Find where the given text appears and provide that cell's center as (X, Y) coordinate. 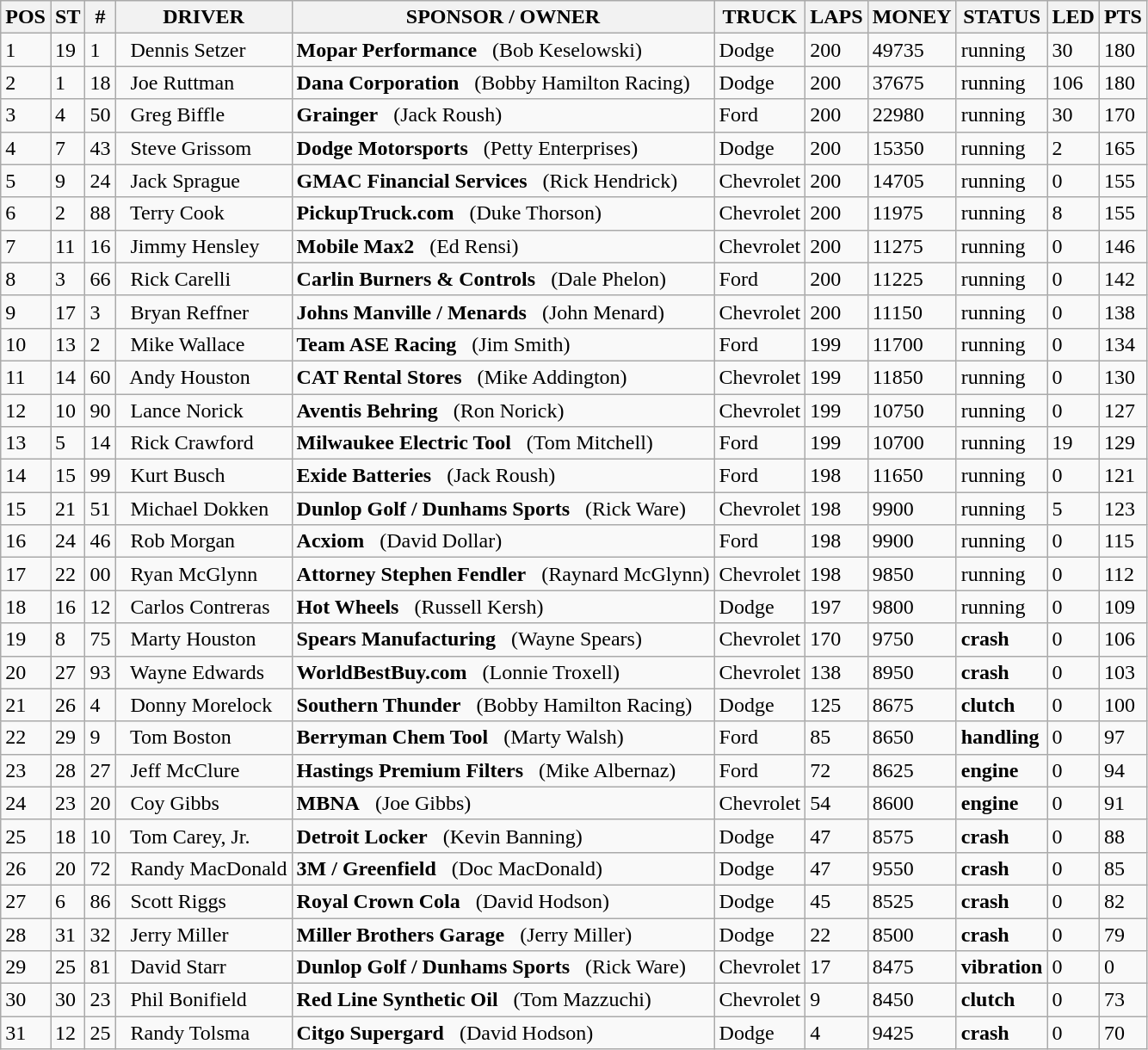
PTS (1122, 17)
Coy Gibbs (203, 803)
82 (1122, 901)
Spears Manufacturing (Wayne Spears) (503, 639)
8500 (912, 934)
LED (1073, 17)
Citgo Supergard (David Hodson) (503, 1033)
197 (836, 607)
Kurt Busch (203, 476)
POS (26, 17)
32 (100, 934)
45 (836, 901)
8650 (912, 738)
ST (67, 17)
Miller Brothers Garage (Jerry Miller) (503, 934)
9550 (912, 868)
103 (1122, 672)
Rick Crawford (203, 443)
Jack Sprague (203, 181)
Donny Morelock (203, 705)
Greg Biffle (203, 115)
Randy MacDonald (203, 868)
8600 (912, 803)
15350 (912, 148)
81 (100, 967)
8675 (912, 705)
43 (100, 148)
79 (1122, 934)
70 (1122, 1033)
Jerry Miller (203, 934)
146 (1122, 246)
Milwaukee Electric Tool (Tom Mitchell) (503, 443)
3M / Greenfield (Doc MacDonald) (503, 868)
Steve Grissom (203, 148)
GMAC Financial Services (Rick Hendrick) (503, 181)
8625 (912, 770)
LAPS (836, 17)
00 (100, 574)
Lance Norick (203, 411)
8475 (912, 967)
Detroit Locker (Kevin Banning) (503, 836)
134 (1122, 344)
vibration (1002, 967)
94 (1122, 770)
11975 (912, 213)
Randy Tolsma (203, 1033)
11650 (912, 476)
WorldBestBuy.com (Lonnie Troxell) (503, 672)
9800 (912, 607)
Exide Batteries (Jack Roush) (503, 476)
9425 (912, 1033)
165 (1122, 148)
91 (1122, 803)
75 (100, 639)
60 (100, 377)
Dennis Setzer (203, 50)
49735 (912, 50)
Hot Wheels (Russell Kersh) (503, 607)
Berryman Chem Tool (Marty Walsh) (503, 738)
Dana Corporation (Bobby Hamilton Racing) (503, 83)
Mopar Performance (Bob Keselowski) (503, 50)
PickupTruck.com (Duke Thorson) (503, 213)
9750 (912, 639)
121 (1122, 476)
Team ASE Racing (Jim Smith) (503, 344)
MONEY (912, 17)
11275 (912, 246)
Carlos Contreras (203, 607)
DRIVER (203, 17)
8950 (912, 672)
Mike Wallace (203, 344)
Rick Carelli (203, 279)
73 (1122, 1000)
129 (1122, 443)
99 (100, 476)
9850 (912, 574)
125 (836, 705)
8575 (912, 836)
127 (1122, 411)
Jimmy Hensley (203, 246)
11850 (912, 377)
11150 (912, 312)
Dodge Motorsports (Petty Enterprises) (503, 148)
66 (100, 279)
109 (1122, 607)
David Starr (203, 967)
Tom Carey, Jr. (203, 836)
8525 (912, 901)
Phil Bonifield (203, 1000)
130 (1122, 377)
54 (836, 803)
CAT Rental Stores (Mike Addington) (503, 377)
Mobile Max2 (Ed Rensi) (503, 246)
Bryan Reffner (203, 312)
Marty Houston (203, 639)
14705 (912, 181)
Aventis Behring (Ron Norick) (503, 411)
8450 (912, 1000)
10700 (912, 443)
22980 (912, 115)
Michael Dokken (203, 509)
Tom Boston (203, 738)
50 (100, 115)
Scott Riggs (203, 901)
SPONSOR / OWNER (503, 17)
Terry Cook (203, 213)
Ryan McGlynn (203, 574)
MBNA (Joe Gibbs) (503, 803)
123 (1122, 509)
Southern Thunder (Bobby Hamilton Racing) (503, 705)
97 (1122, 738)
Royal Crown Cola (David Hodson) (503, 901)
Joe Ruttman (203, 83)
10750 (912, 411)
115 (1122, 541)
Attorney Stephen Fendler (Raynard McGlynn) (503, 574)
Johns Manville / Menards (John Menard) (503, 312)
Jeff McClure (203, 770)
Red Line Synthetic Oil (Tom Mazzuchi) (503, 1000)
Andy Houston (203, 377)
Grainger (Jack Roush) (503, 115)
STATUS (1002, 17)
100 (1122, 705)
Rob Morgan (203, 541)
11700 (912, 344)
90 (100, 411)
handling (1002, 738)
Wayne Edwards (203, 672)
46 (100, 541)
93 (100, 672)
# (100, 17)
11225 (912, 279)
142 (1122, 279)
51 (100, 509)
Carlin Burners & Controls (Dale Phelon) (503, 279)
112 (1122, 574)
Hastings Premium Filters (Mike Albernaz) (503, 770)
37675 (912, 83)
86 (100, 901)
TRUCK (760, 17)
Acxiom (David Dollar) (503, 541)
